Locate the cell with the specified text and output its (x, y) center coordinate. 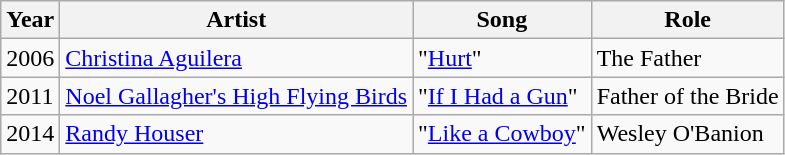
"Hurt" (502, 58)
Christina Aguilera (236, 58)
Artist (236, 20)
2014 (30, 134)
Song (502, 20)
2011 (30, 96)
Role (688, 20)
Randy Houser (236, 134)
Wesley O'Banion (688, 134)
"If I Had a Gun" (502, 96)
"Like a Cowboy" (502, 134)
2006 (30, 58)
The Father (688, 58)
Noel Gallagher's High Flying Birds (236, 96)
Year (30, 20)
Father of the Bride (688, 96)
